Extract the (X, Y) coordinate from the center of the cell holding the provided text.  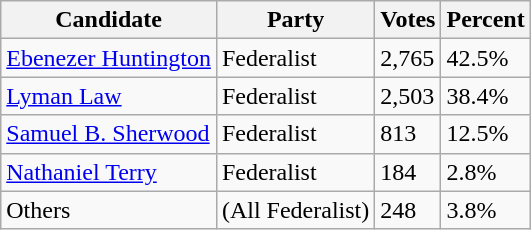
Votes (408, 20)
Others (109, 210)
2,765 (408, 58)
12.5% (486, 134)
813 (408, 134)
Samuel B. Sherwood (109, 134)
2.8% (486, 172)
38.4% (486, 96)
248 (408, 210)
2,503 (408, 96)
Percent (486, 20)
Candidate (109, 20)
Party (295, 20)
42.5% (486, 58)
184 (408, 172)
3.8% (486, 210)
Lyman Law (109, 96)
(All Federalist) (295, 210)
Ebenezer Huntington (109, 58)
Nathaniel Terry (109, 172)
